Return the (x, y) coordinate for the center point of the cell that contains the specified text.  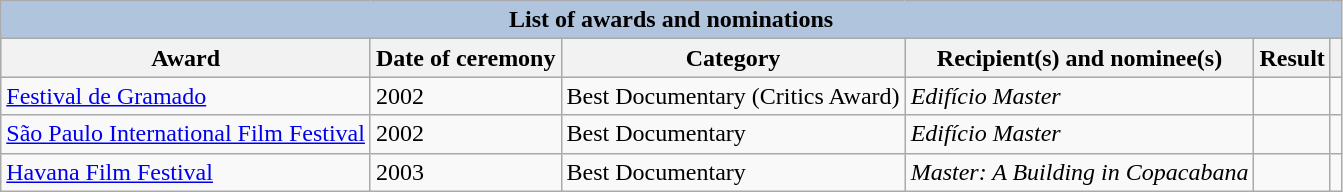
Best Documentary (Critics Award) (733, 96)
2003 (466, 172)
Result (1292, 58)
Category (733, 58)
Award (186, 58)
Havana Film Festival (186, 172)
Master: A Building in Copacabana (1080, 172)
Festival de Gramado (186, 96)
Date of ceremony (466, 58)
Recipient(s) and nominee(s) (1080, 58)
São Paulo International Film Festival (186, 134)
List of awards and nominations (672, 20)
